Search for the cell housing the specified text and yield its [x, y] center coordinate. 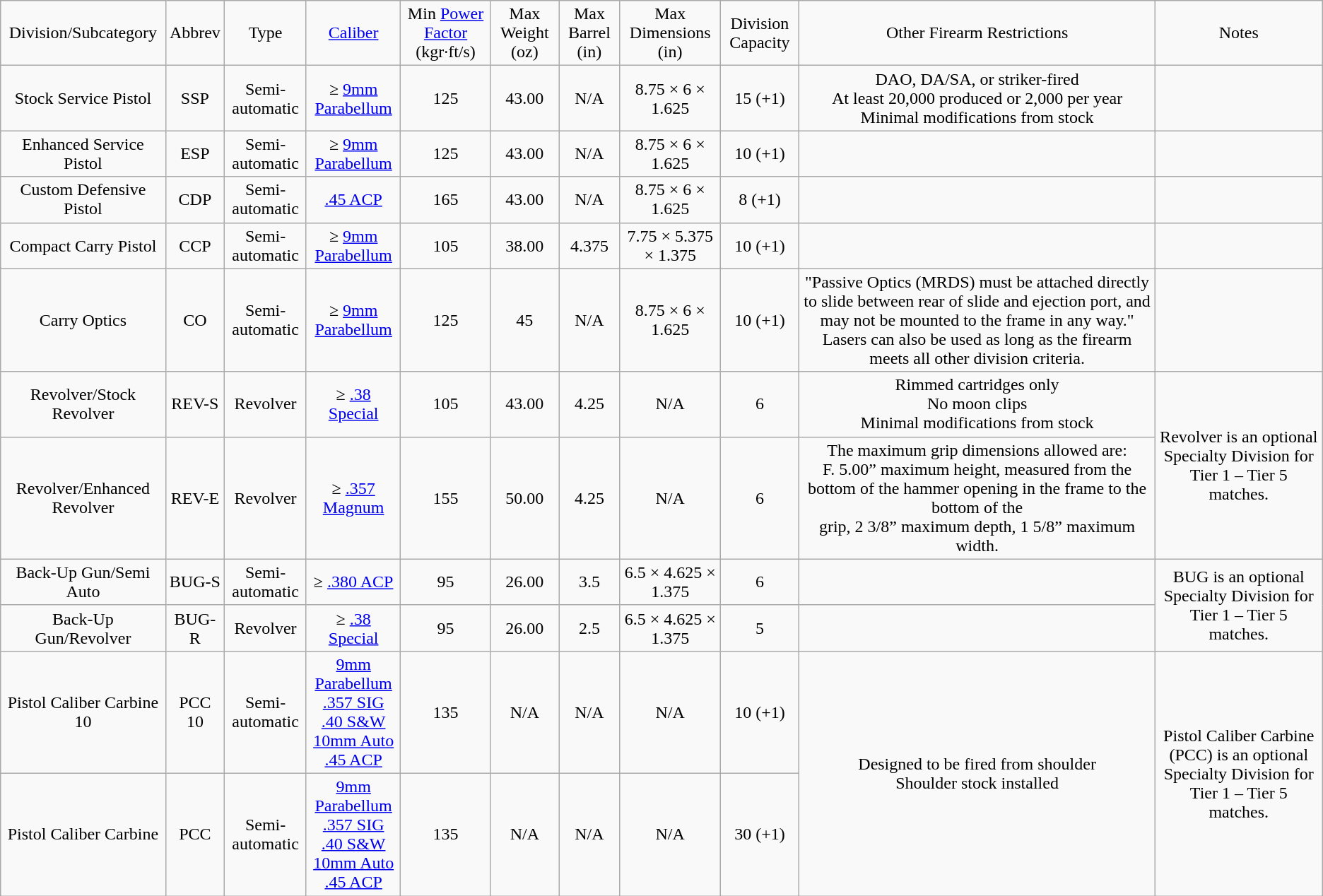
Custom Defensive Pistol [83, 199]
Max Barrel (in) [589, 33]
Type [266, 33]
2.5 [589, 627]
Min Power Factor (kgr·ft/s) [445, 33]
Division Capacity [760, 33]
ESP [195, 154]
Back-Up Gun/Revolver [83, 627]
REV-E [195, 497]
Notes [1238, 33]
REV-S [195, 404]
155 [445, 497]
CO [195, 320]
50.00 [524, 497]
Other Firearm Restrictions [977, 33]
8 (+1) [760, 199]
Max Dimensions (in) [670, 33]
Revolver/Stock Revolver [83, 404]
165 [445, 199]
Pistol Caliber Carbine (PCC) is an optional Specialty Division for Tier 1 – Tier 5 matches. [1238, 773]
BUG-S [195, 582]
BUG-R [195, 627]
30 (+1) [760, 834]
Compact Carry Pistol [83, 246]
Max Weight (oz) [524, 33]
45 [524, 320]
7.75 × 5.375 × 1.375 [670, 246]
Abbrev [195, 33]
SSP [195, 98]
CDP [195, 199]
4.375 [589, 246]
DAO, DA/SA, or striker-firedAt least 20,000 produced or 2,000 per yearMinimal modifications from stock [977, 98]
Pistol Caliber Carbine [83, 834]
Division/Subcategory [83, 33]
≥ .357 Magnum [353, 497]
Rimmed cartridges onlyNo moon clipsMinimal modifications from stock [977, 404]
Carry Optics [83, 320]
BUG is an optional Specialty Division for Tier 1 – Tier 5 matches. [1238, 605]
38.00 [524, 246]
Stock Service Pistol [83, 98]
5 [760, 627]
CCP [195, 246]
.45 ACP [353, 199]
PCC [195, 834]
3.5 [589, 582]
≥ .380 ACP [353, 582]
Pistol Caliber Carbine 10 [83, 712]
Designed to be fired from shoulderShoulder stock installed [977, 773]
Revolver/Enhanced Revolver [83, 497]
Enhanced Service Pistol [83, 154]
Back-Up Gun/Semi Auto [83, 582]
15 (+1) [760, 98]
Caliber [353, 33]
Revolver is an optional Specialty Division for Tier 1 – Tier 5 matches. [1238, 465]
PCC 10 [195, 712]
